Determine the (X, Y) coordinate at the center of the cell enclosing the given text.  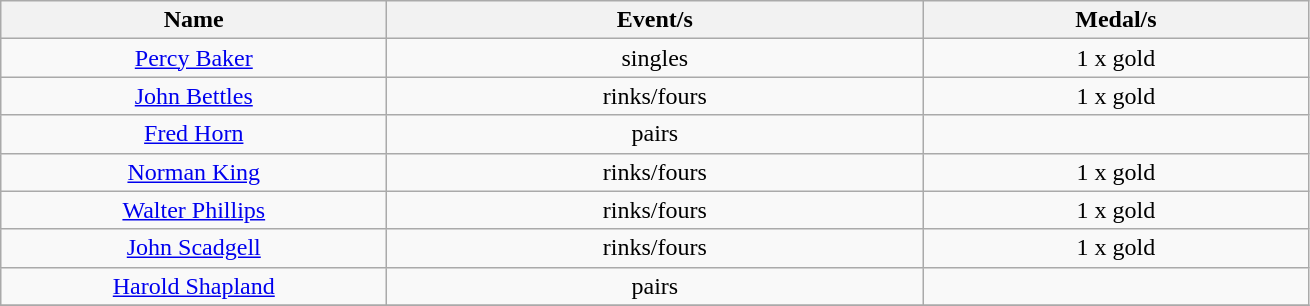
Fred Horn (194, 134)
singles (655, 58)
Event/s (655, 20)
John Scadgell (194, 248)
Walter Phillips (194, 210)
Percy Baker (194, 58)
Harold Shapland (194, 286)
Name (194, 20)
John Bettles (194, 96)
Norman King (194, 172)
Medal/s (1116, 20)
